From the cell containing the given text, extract its center point as (x, y) coordinate. 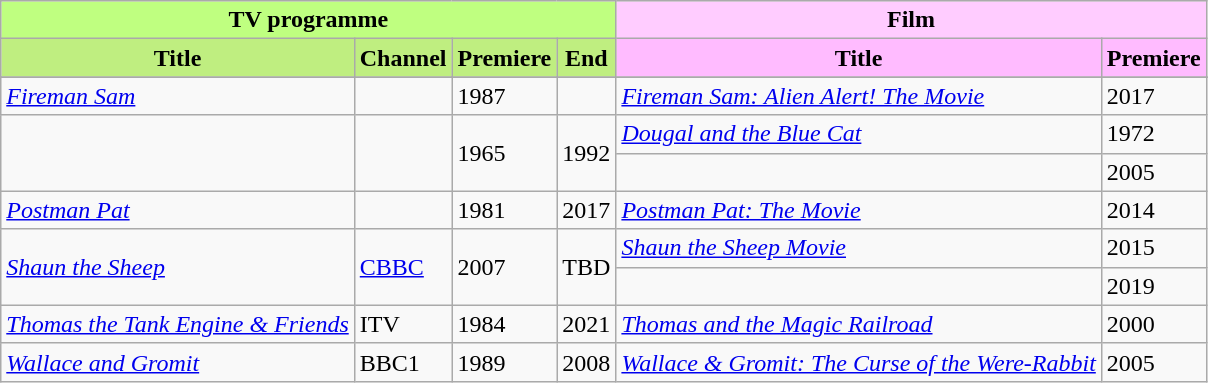
Film (911, 20)
1992 (586, 153)
TBD (586, 267)
1989 (504, 362)
CBBC (403, 267)
Fireman Sam: Alien Alert! The Movie (858, 96)
2019 (1154, 286)
Postman Pat: The Movie (858, 210)
2007 (504, 267)
Shaun the Sheep (178, 267)
1987 (504, 96)
2000 (1154, 324)
End (586, 58)
2014 (1154, 210)
Wallace and Gromit (178, 362)
Thomas the Tank Engine & Friends (178, 324)
Dougal and the Blue Cat (858, 134)
Thomas and the Magic Railroad (858, 324)
TV programme (308, 20)
2021 (586, 324)
Postman Pat (178, 210)
1984 (504, 324)
BBC1 (403, 362)
Fireman Sam (178, 96)
Shaun the Sheep Movie (858, 248)
2015 (1154, 248)
1972 (1154, 134)
Channel (403, 58)
2008 (586, 362)
1965 (504, 153)
1981 (504, 210)
Wallace & Gromit: The Curse of the Were-Rabbit (858, 362)
ITV (403, 324)
